Search for the cell housing the specified text and yield its (X, Y) center coordinate. 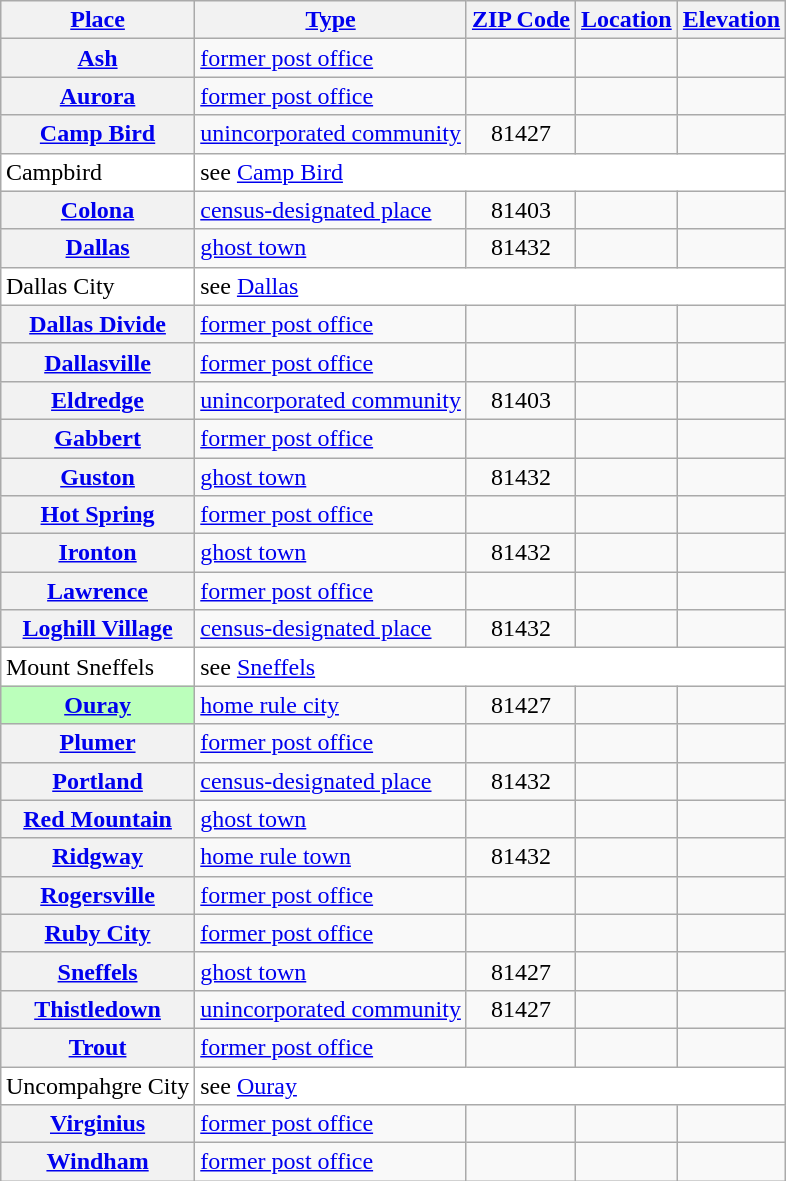
see Dallas (490, 286)
Rogersville (97, 895)
Virginius (97, 1124)
Sneffels (97, 971)
Eldredge (97, 400)
Lawrence (97, 591)
Trout (97, 1047)
see Ouray (490, 1085)
Ironton (97, 553)
home rule city (331, 705)
Mount Sneffels (97, 667)
Type (331, 20)
Red Mountain (97, 819)
Elevation (731, 20)
Ruby City (97, 933)
Dallas City (97, 286)
Ouray (97, 705)
ZIP Code (520, 20)
Location (626, 20)
Dallas Divide (97, 324)
see Sneffels (490, 667)
Place (97, 20)
Hot Spring (97, 515)
Plumer (97, 743)
Windham (97, 1162)
Uncompahgre City (97, 1085)
Portland (97, 781)
Guston (97, 477)
Aurora (97, 96)
Loghill Village (97, 629)
Thistledown (97, 1009)
Colona (97, 210)
Ridgway (97, 857)
see Camp Bird (490, 172)
Gabbert (97, 438)
Ash (97, 58)
home rule town (331, 857)
Dallas (97, 248)
Dallasville (97, 362)
Campbird (97, 172)
Camp Bird (97, 134)
